Pinpoint the cell where the given text exists, returning its [X, Y] midpoint coordinate. 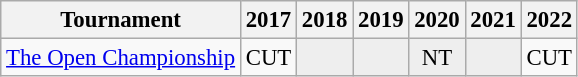
2017 [268, 20]
2022 [549, 20]
The Open Championship [121, 58]
2018 [325, 20]
2019 [381, 20]
2021 [493, 20]
Tournament [121, 20]
2020 [437, 20]
NT [437, 58]
